Return [X, Y] of the center of cell containing provided text 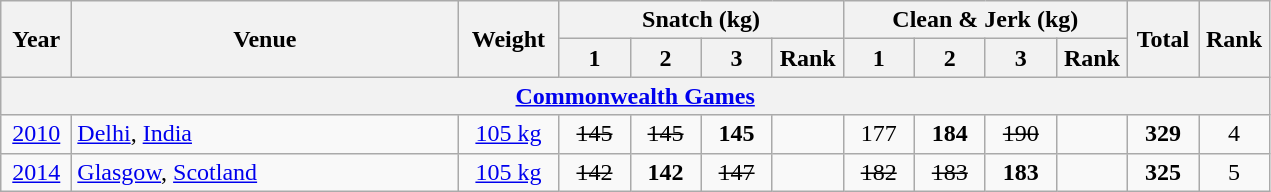
325 [1162, 172]
Clean & Jerk (kg) [985, 20]
184 [950, 134]
Glasgow, Scotland [265, 172]
5 [1234, 172]
2014 [36, 172]
Snatch (kg) [701, 20]
4 [1234, 134]
2010 [36, 134]
Commonwealth Games [636, 96]
Delhi, India [265, 134]
Venue [265, 39]
147 [736, 172]
329 [1162, 134]
177 [878, 134]
Weight [508, 39]
190 [1020, 134]
Total [1162, 39]
182 [878, 172]
Year [36, 39]
